Return [X, Y] of the center of cell containing provided text 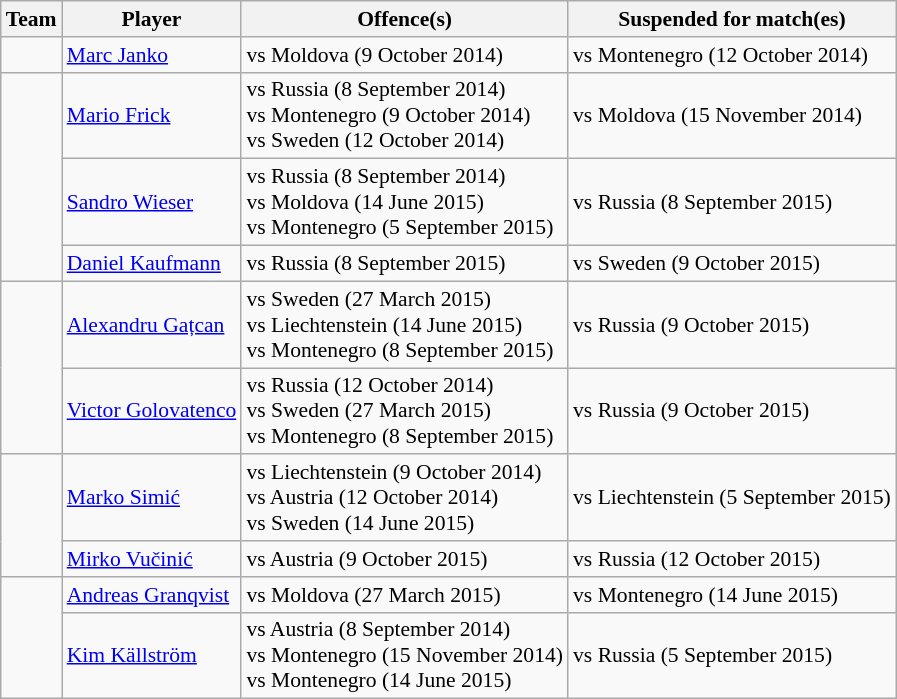
vs Russia (5 September 2015) [732, 656]
Marko Simić [152, 498]
vs Russia (8 September 2014) vs Montenegro (9 October 2014) vs Sweden (12 October 2014) [404, 116]
Mario Frick [152, 116]
vs Liechtenstein (5 September 2015) [732, 498]
vs Moldova (27 March 2015) [404, 595]
vs Austria (8 September 2014) vs Montenegro (15 November 2014) vs Montenegro (14 June 2015) [404, 656]
Marc Janko [152, 55]
vs Russia (12 October 2014) vs Sweden (27 March 2015) vs Montenegro (8 September 2015) [404, 412]
Daniel Kaufmann [152, 264]
vs Liechtenstein (9 October 2014) vs Austria (12 October 2014) vs Sweden (14 June 2015) [404, 498]
Mirko Vučinić [152, 559]
Andreas Granqvist [152, 595]
vs Moldova (15 November 2014) [732, 116]
Team [32, 19]
Offence(s) [404, 19]
Sandro Wieser [152, 202]
vs Moldova (9 October 2014) [404, 55]
vs Sweden (27 March 2015) vs Liechtenstein (14 June 2015) vs Montenegro (8 September 2015) [404, 324]
vs Sweden (9 October 2015) [732, 264]
vs Russia (12 October 2015) [732, 559]
Kim Källström [152, 656]
Alexandru Gațcan [152, 324]
vs Russia (8 September 2014) vs Moldova (14 June 2015) vs Montenegro (5 September 2015) [404, 202]
vs Montenegro (12 October 2014) [732, 55]
vs Montenegro (14 June 2015) [732, 595]
vs Austria (9 October 2015) [404, 559]
Player [152, 19]
Victor Golovatenco [152, 412]
Suspended for match(es) [732, 19]
